Pinpoint the cell where the given text exists, returning its [X, Y] midpoint coordinate. 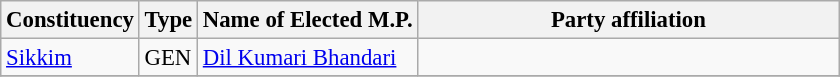
Constituency [70, 20]
GEN [168, 58]
Type [168, 20]
Party affiliation [628, 20]
Sikkim [70, 58]
Name of Elected M.P. [307, 20]
Dil Kumari Bhandari [307, 58]
